Search for the cell housing the specified text and yield its [X, Y] center coordinate. 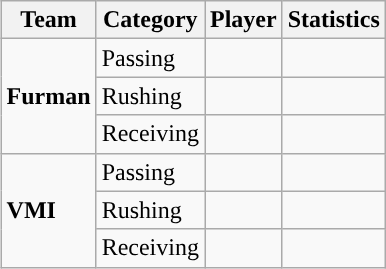
Statistics [334, 20]
Player [243, 20]
Furman [48, 96]
Category [150, 20]
Team [48, 20]
VMI [48, 210]
